Pinpoint the cell where the given text exists, returning its [X, Y] midpoint coordinate. 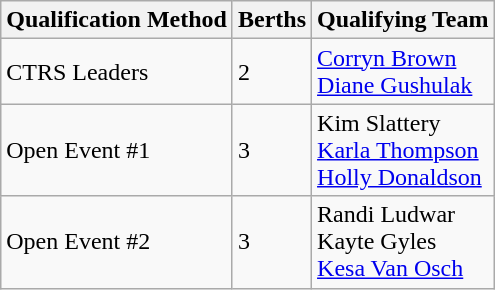
Berths [272, 20]
CTRS Leaders [117, 72]
Open Event #2 [117, 242]
Open Event #1 [117, 150]
Kim Slattery Karla Thompson Holly Donaldson [403, 150]
Qualification Method [117, 20]
Corryn Brown Diane Gushulak [403, 72]
Randi LudwarKayte Gyles Kesa Van Osch [403, 242]
2 [272, 72]
Qualifying Team [403, 20]
